Detect which cell encompasses the target text, then output its (X, Y) center coordinate. 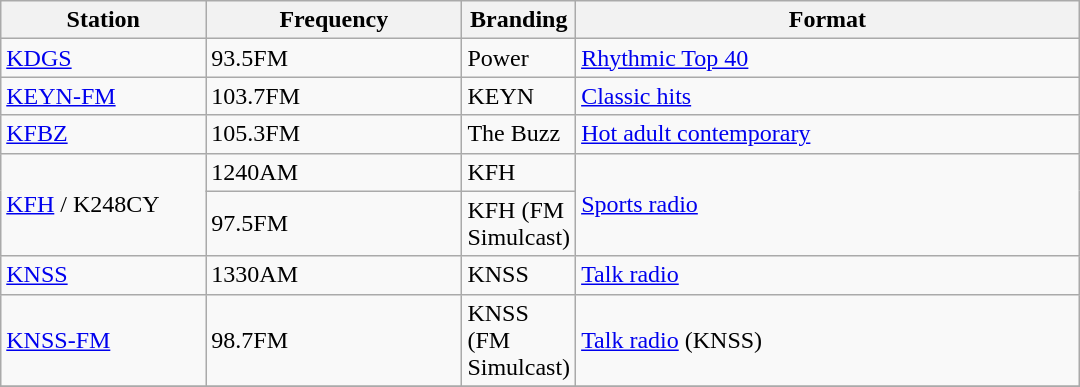
93.5FM (334, 58)
KDGS (104, 58)
105.3FM (334, 134)
1240AM (334, 172)
Talk radio (828, 275)
98.7FM (334, 340)
Station (104, 20)
Talk radio (KNSS) (828, 340)
KFH / K248CY (104, 204)
KEYN (519, 96)
KFH (519, 172)
Frequency (334, 20)
1330AM (334, 275)
Power (519, 58)
KEYN-FM (104, 96)
KNSS (FM Simulcast) (519, 340)
103.7FM (334, 96)
KFBZ (104, 134)
97.5FM (334, 224)
Branding (519, 20)
The Buzz (519, 134)
Rhythmic Top 40 (828, 58)
Sports radio (828, 204)
Hot adult contemporary (828, 134)
Format (828, 20)
KFH (FM Simulcast) (519, 224)
KNSS-FM (104, 340)
Classic hits (828, 96)
